From the cell containing the given text, extract its center point as [X, Y] coordinate. 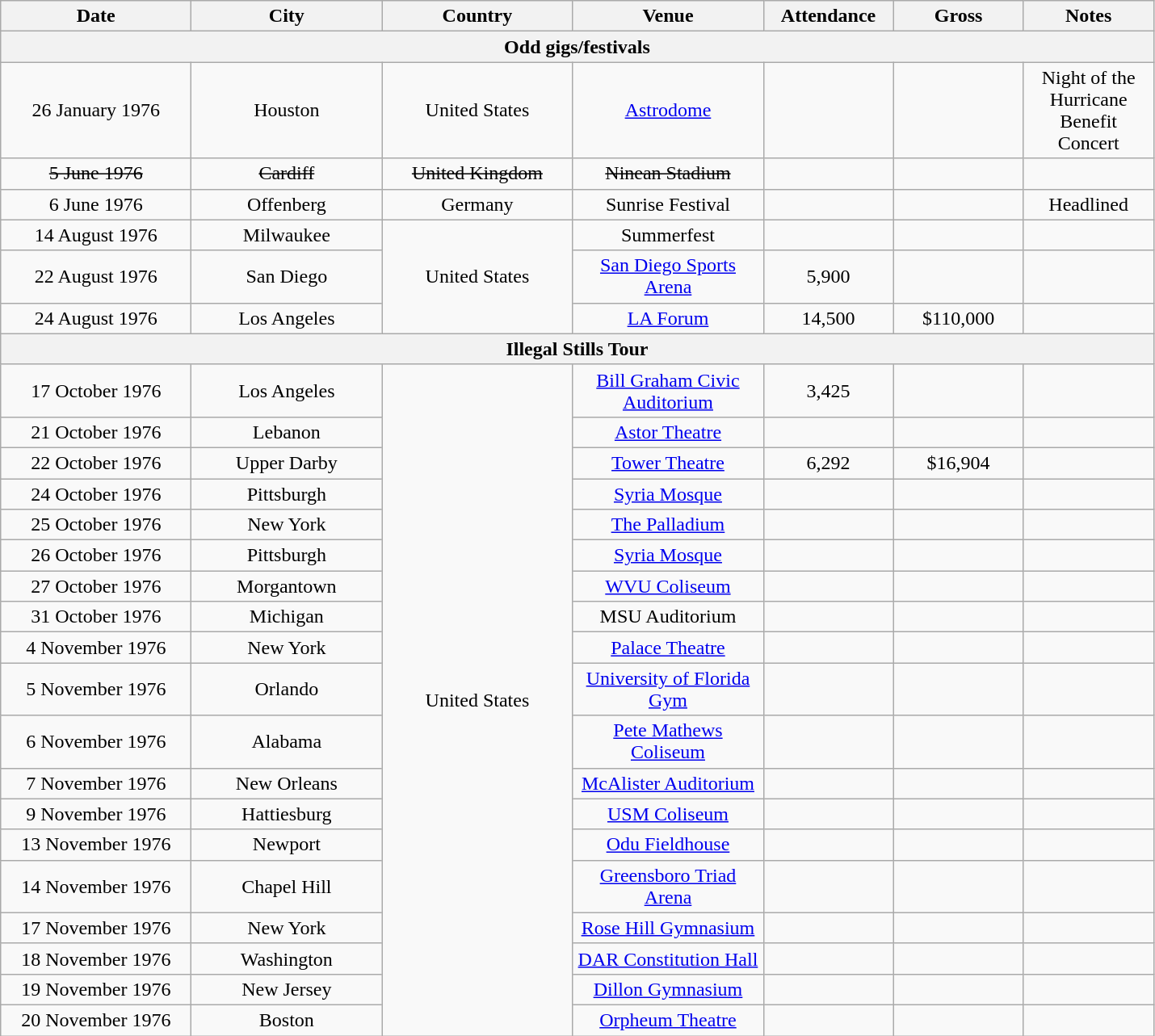
14,500 [829, 318]
22 August 1976 [96, 276]
Ninean Stadium [668, 174]
MSU Auditorium [668, 617]
Summerfest [668, 235]
Orlando [287, 690]
LA Forum [668, 318]
Dillon Gymnasium [668, 989]
Attendance [829, 16]
Bill Graham Civic Auditorium [668, 391]
Notes [1089, 16]
DAR Constitution Hall [668, 958]
Offenberg [287, 204]
Odd gigs/festivals [577, 47]
14 August 1976 [96, 235]
Pete Mathews Coliseum [668, 741]
31 October 1976 [96, 617]
United Kingdom [477, 174]
Morgantown [287, 586]
Gross [958, 16]
22 October 1976 [96, 463]
21 October 1976 [96, 432]
27 October 1976 [96, 586]
WVU Coliseum [668, 586]
Chapel Hill [287, 887]
6,292 [829, 463]
The Palladium [668, 525]
4 November 1976 [96, 648]
Date [96, 16]
Illegal Stills Tour [577, 349]
University of Florida Gym [668, 690]
New Jersey [287, 989]
Country [477, 16]
26 October 1976 [96, 556]
6 June 1976 [96, 204]
24 August 1976 [96, 318]
Washington [287, 958]
Palace Theatre [668, 648]
San Diego [287, 276]
Hattiesburg [287, 814]
Rose Hill Gymnasium [668, 928]
$110,000 [958, 318]
Greensboro Triad Arena [668, 887]
Boston [287, 1020]
18 November 1976 [96, 958]
7 November 1976 [96, 783]
Sunrise Festival [668, 204]
$16,904 [958, 463]
Orpheum Theatre [668, 1020]
Astrodome [668, 110]
Cardiff [287, 174]
25 October 1976 [96, 525]
Odu Fieldhouse [668, 845]
Newport [287, 845]
McAlister Auditorium [668, 783]
Headlined [1089, 204]
Venue [668, 16]
Germany [477, 204]
San Diego Sports Arena [668, 276]
13 November 1976 [96, 845]
Night of the Hurricane Benefit Concert [1089, 110]
3,425 [829, 391]
5,900 [829, 276]
Milwaukee [287, 235]
USM Coliseum [668, 814]
Tower Theatre [668, 463]
24 October 1976 [96, 493]
Michigan [287, 617]
17 October 1976 [96, 391]
Upper Darby [287, 463]
6 November 1976 [96, 741]
17 November 1976 [96, 928]
Lebanon [287, 432]
5 November 1976 [96, 690]
Alabama [287, 741]
9 November 1976 [96, 814]
26 January 1976 [96, 110]
New Orleans [287, 783]
5 June 1976 [96, 174]
19 November 1976 [96, 989]
Astor Theatre [668, 432]
City [287, 16]
20 November 1976 [96, 1020]
14 November 1976 [96, 887]
Houston [287, 110]
